Extract the [x, y] coordinate from the center of the cell holding the provided text.  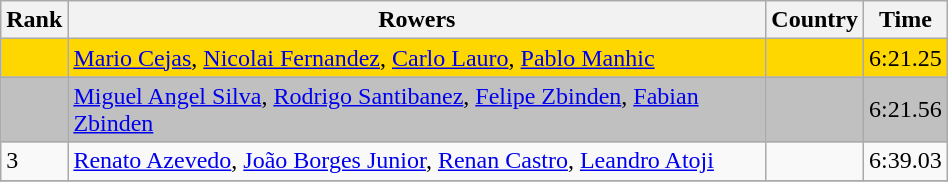
Mario Cejas, Nicolai Fernandez, Carlo Lauro, Pablo Manhic [417, 58]
Miguel Angel Silva, Rodrigo Santibanez, Felipe Zbinden, Fabian Zbinden [417, 110]
Rowers [417, 20]
Time [906, 20]
Country [815, 20]
3 [34, 161]
6:39.03 [906, 161]
6:21.56 [906, 110]
6:21.25 [906, 58]
Renato Azevedo, João Borges Junior, Renan Castro, Leandro Atoji [417, 161]
Rank [34, 20]
